From the cell containing the given text, extract its center point as [x, y] coordinate. 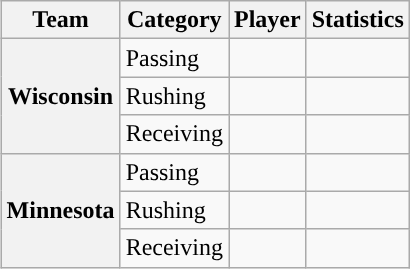
Category [174, 20]
Wisconsin [60, 96]
Minnesota [60, 210]
Statistics [358, 20]
Player [267, 20]
Team [60, 20]
